Identify which cell holds the provided text, then report its (X, Y) central coordinate. 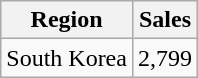
South Korea (67, 58)
Sales (164, 20)
2,799 (164, 58)
Region (67, 20)
